Provide the (X, Y) coordinate of the cell's center where the given text is located.  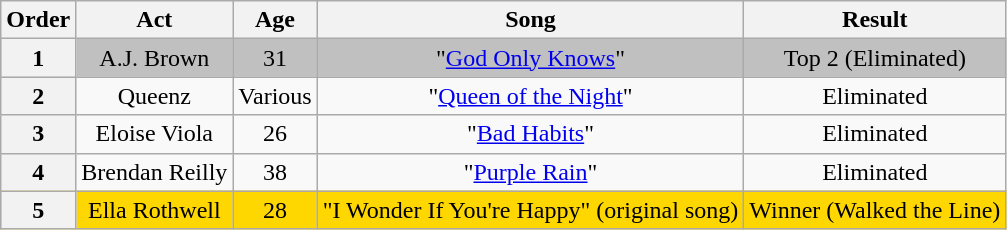
Queenz (154, 96)
"I Wonder If You're Happy" (original song) (530, 210)
Ella Rothwell (154, 210)
38 (275, 172)
Order (38, 20)
"Bad Habits" (530, 134)
3 (38, 134)
2 (38, 96)
28 (275, 210)
5 (38, 210)
Act (154, 20)
4 (38, 172)
Top 2 (Eliminated) (875, 58)
Age (275, 20)
26 (275, 134)
"God Only Knows" (530, 58)
A.J. Brown (154, 58)
Brendan Reilly (154, 172)
Various (275, 96)
Eloise Viola (154, 134)
31 (275, 58)
"Queen of the Night" (530, 96)
1 (38, 58)
"Purple Rain" (530, 172)
Song (530, 20)
Winner (Walked the Line) (875, 210)
Result (875, 20)
